From the cell containing the given text, extract its center point as [X, Y] coordinate. 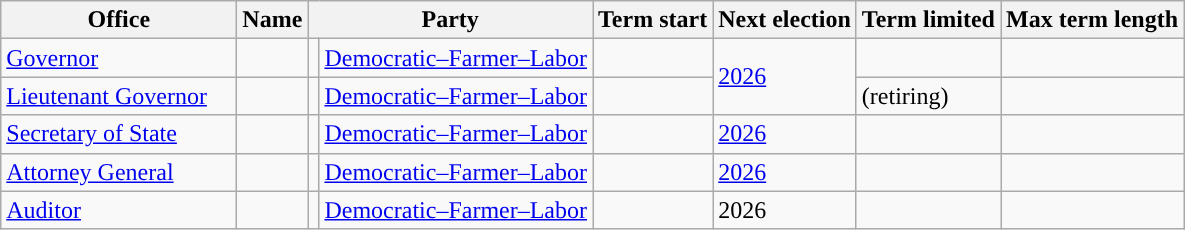
Secretary of State [119, 134]
Governor [119, 58]
Party [450, 20]
Office [119, 20]
(retiring) [928, 96]
Lieutenant Governor [119, 96]
Term start [653, 20]
Max term length [1092, 20]
Attorney General [119, 172]
Next election [785, 20]
Term limited [928, 20]
Auditor [119, 210]
Name [272, 20]
